Search for the cell housing the specified text and yield its [X, Y] center coordinate. 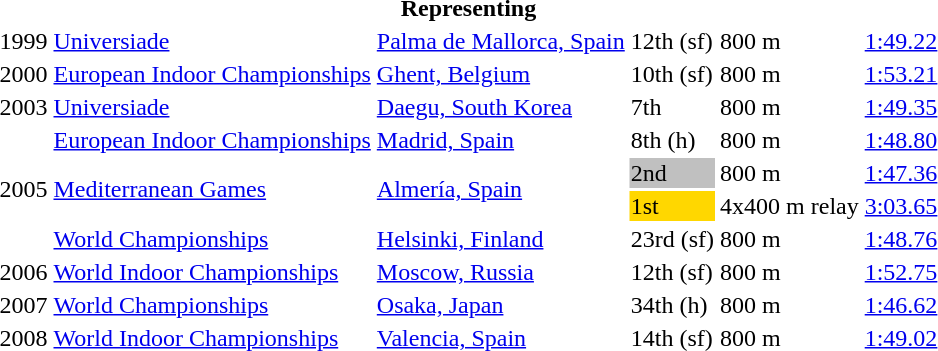
1st [672, 206]
Madrid, Spain [500, 140]
Daegu, South Korea [500, 107]
2nd [672, 173]
4x400 m relay [790, 206]
8th (h) [672, 140]
World Indoor Championships [212, 272]
Helsinki, Finland [500, 239]
Osaka, Japan [500, 305]
Almería, Spain [500, 190]
Mediterranean Games [212, 190]
Ghent, Belgium [500, 74]
Palma de Mallorca, Spain [500, 41]
7th [672, 107]
10th (sf) [672, 74]
23rd (sf) [672, 239]
Moscow, Russia [500, 272]
34th (h) [672, 305]
